Determine the (X, Y) coordinate at the center of the cell enclosing the given text.  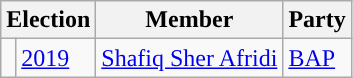
Election (48, 20)
Member (190, 20)
BAP (317, 58)
Shafiq Sher Afridi (190, 58)
Party (317, 20)
2019 (56, 58)
